Provide the (x, y) coordinate of the cell's center where the given text is located.  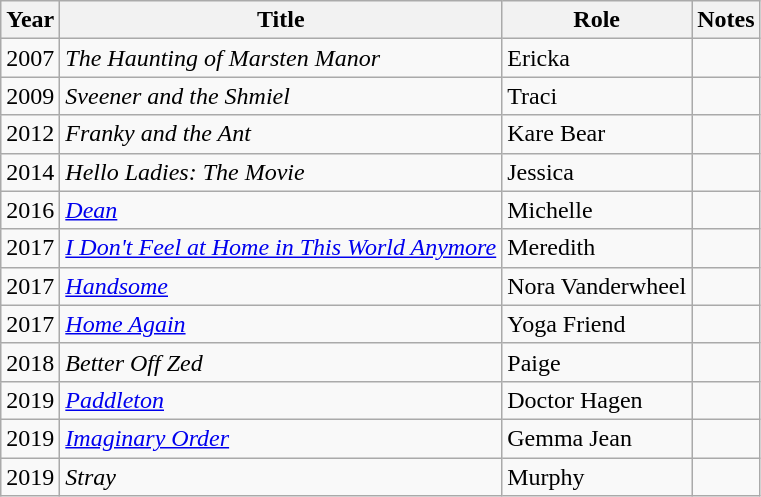
Imaginary Order (281, 438)
Notes (726, 20)
Handsome (281, 286)
2007 (30, 58)
Paddleton (281, 400)
2012 (30, 134)
Stray (281, 477)
Doctor Hagen (597, 400)
Ericka (597, 58)
Year (30, 20)
Hello Ladies: The Movie (281, 172)
Gemma Jean (597, 438)
Franky and the Ant (281, 134)
Home Again (281, 324)
Michelle (597, 210)
2014 (30, 172)
Paige (597, 362)
Traci (597, 96)
Dean (281, 210)
Sveener and the Shmiel (281, 96)
Jessica (597, 172)
Role (597, 20)
Nora Vanderwheel (597, 286)
Title (281, 20)
Meredith (597, 248)
Better Off Zed (281, 362)
2009 (30, 96)
2016 (30, 210)
2018 (30, 362)
Kare Bear (597, 134)
Murphy (597, 477)
The Haunting of Marsten Manor (281, 58)
Yoga Friend (597, 324)
I Don't Feel at Home in This World Anymore (281, 248)
